Search for the cell housing the specified text and yield its (x, y) center coordinate. 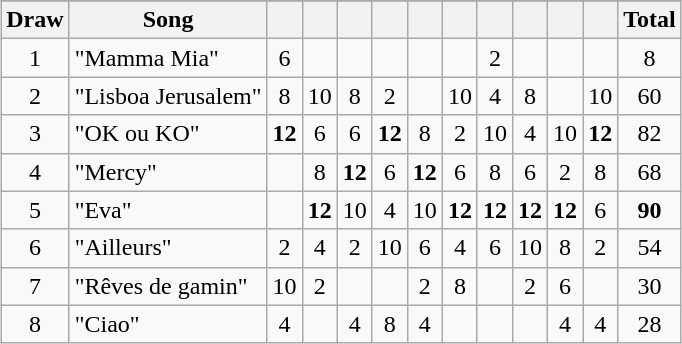
82 (650, 134)
7 (35, 286)
"Ailleurs" (168, 248)
Total (650, 20)
30 (650, 286)
"Mamma Mia" (168, 58)
"Mercy" (168, 172)
28 (650, 324)
3 (35, 134)
"Ciao" (168, 324)
Song (168, 20)
"OK ou KO" (168, 134)
1 (35, 58)
Draw (35, 20)
"Rêves de gamin" (168, 286)
90 (650, 210)
54 (650, 248)
5 (35, 210)
"Lisboa Jerusalem" (168, 96)
68 (650, 172)
60 (650, 96)
"Eva" (168, 210)
